Determine the [X, Y] coordinate at the center of the cell enclosing the given text.  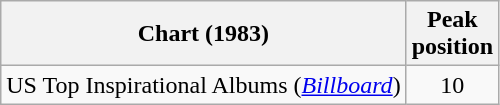
Chart (1983) [204, 34]
US Top Inspirational Albums (Billboard) [204, 85]
Peakposition [452, 34]
10 [452, 85]
